Identify which cell holds the provided text, then report its (X, Y) central coordinate. 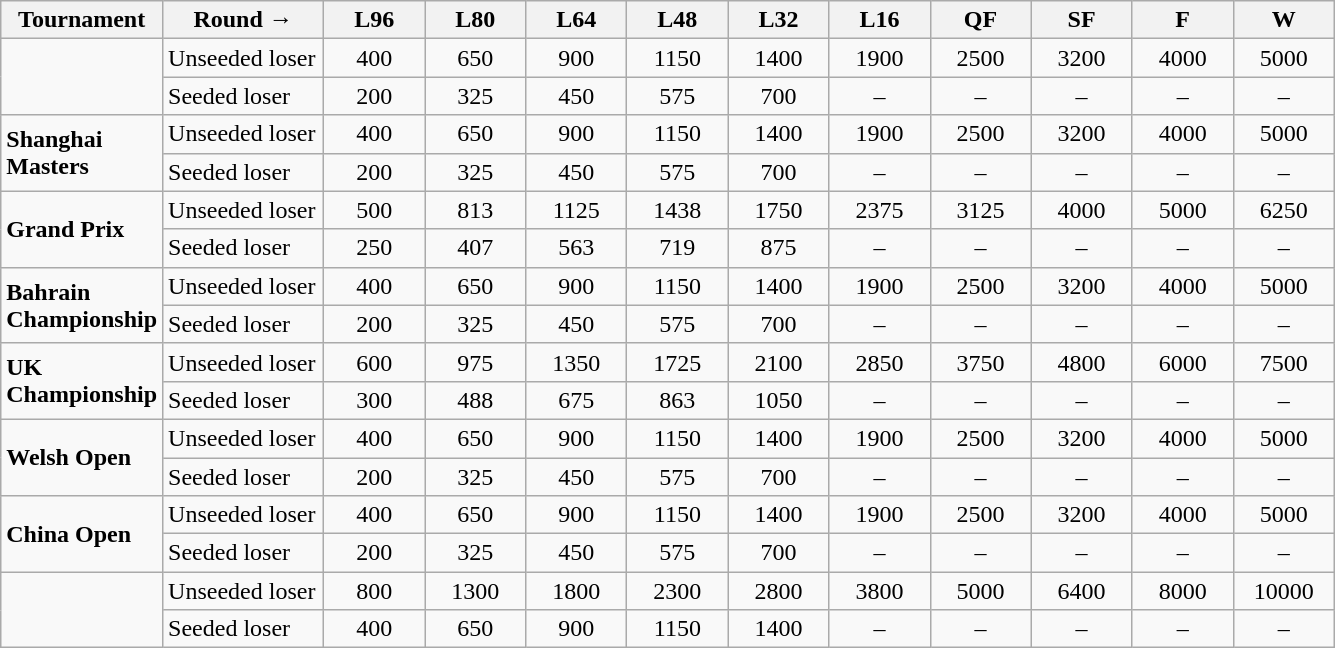
L64 (576, 20)
L96 (374, 20)
250 (374, 248)
1125 (576, 210)
SF (1082, 20)
L48 (678, 20)
2100 (778, 362)
2300 (678, 591)
3800 (880, 591)
F (1182, 20)
800 (374, 591)
813 (476, 210)
2375 (880, 210)
W (1284, 20)
6000 (1182, 362)
Bahrain Championship (82, 305)
1725 (678, 362)
300 (374, 400)
L32 (778, 20)
L16 (880, 20)
Round → (244, 20)
6250 (1284, 210)
488 (476, 400)
UK Championship (82, 381)
600 (374, 362)
3125 (980, 210)
Welsh Open (82, 457)
8000 (1182, 591)
563 (576, 248)
500 (374, 210)
863 (678, 400)
675 (576, 400)
1050 (778, 400)
10000 (1284, 591)
Tournament (82, 20)
7500 (1284, 362)
2800 (778, 591)
407 (476, 248)
1438 (678, 210)
1350 (576, 362)
1750 (778, 210)
6400 (1082, 591)
3750 (980, 362)
L80 (476, 20)
1300 (476, 591)
QF (980, 20)
China Open (82, 534)
875 (778, 248)
Shanghai Masters (82, 153)
719 (678, 248)
Grand Prix (82, 229)
4800 (1082, 362)
2850 (880, 362)
1800 (576, 591)
975 (476, 362)
